Return [X, Y] of the center of cell containing provided text 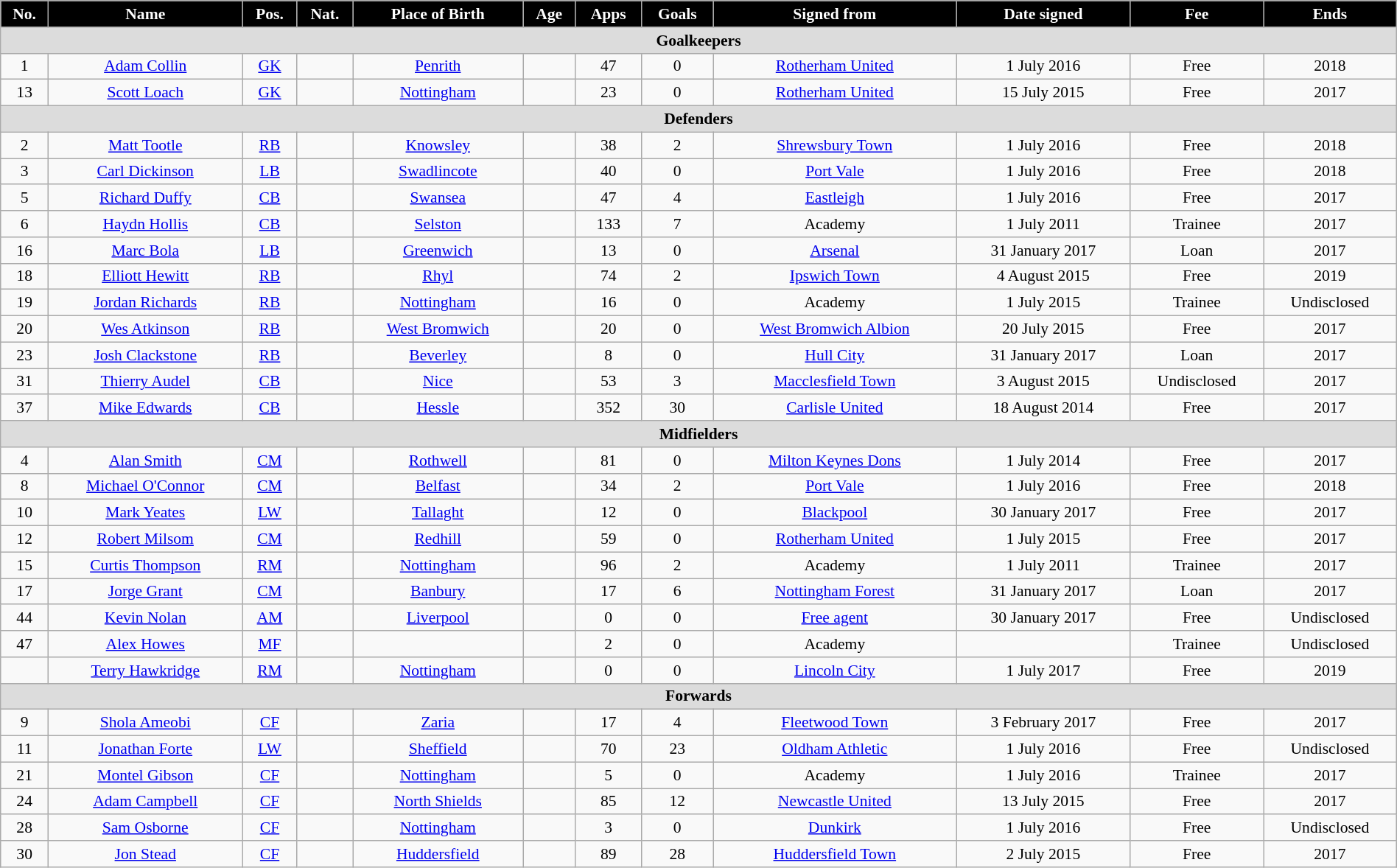
Knowsley [438, 145]
Carlisle United [835, 408]
Richard Duffy [146, 198]
Macclesfield Town [835, 382]
Rhyl [438, 276]
7 [678, 224]
Forwards [698, 696]
3 August 2015 [1043, 382]
West Bromwich Albion [835, 329]
Robert Milsom [146, 539]
96 [609, 565]
Huddersfield [438, 854]
Date signed [1043, 14]
37 [25, 408]
Belfast [438, 486]
Midfielders [698, 434]
20 July 2015 [1043, 329]
40 [609, 172]
89 [609, 854]
Shola Ameobi [146, 723]
Greenwich [438, 251]
Zaria [438, 723]
Jon Stead [146, 854]
15 July 2015 [1043, 93]
Sam Osborne [146, 828]
Jonathan Forte [146, 749]
Carl Dickinson [146, 172]
44 [25, 618]
Michael O'Connor [146, 486]
133 [609, 224]
Fee [1197, 14]
Curtis Thompson [146, 565]
11 [25, 749]
Eastleigh [835, 198]
Banbury [438, 592]
No. [25, 14]
Fleetwood Town [835, 723]
Ends [1331, 14]
18 [25, 276]
Newcastle United [835, 802]
Alan Smith [146, 461]
Age [550, 14]
Place of Birth [438, 14]
Defenders [698, 119]
Redhill [438, 539]
Mike Edwards [146, 408]
Pos. [270, 14]
Oldham Athletic [835, 749]
Montel Gibson [146, 775]
Hull City [835, 355]
Tallaght [438, 513]
Huddersfield Town [835, 854]
MF [270, 644]
Kevin Nolan [146, 618]
Free agent [835, 618]
13 July 2015 [1043, 802]
Selston [438, 224]
38 [609, 145]
Milton Keynes Dons [835, 461]
10 [25, 513]
West Bromwich [438, 329]
1 July 2014 [1043, 461]
352 [609, 408]
Nat. [325, 14]
Swansea [438, 198]
Arsenal [835, 251]
Matt Tootle [146, 145]
31 [25, 382]
Terry Hawkridge [146, 671]
Thierry Audel [146, 382]
18 August 2014 [1043, 408]
59 [609, 539]
Haydn Hollis [146, 224]
Sheffield [438, 749]
AM [270, 618]
Alex Howes [146, 644]
Adam Campbell [146, 802]
Blackpool [835, 513]
Shrewsbury Town [835, 145]
Jorge Grant [146, 592]
1 [25, 66]
Beverley [438, 355]
Penrith [438, 66]
Name [146, 14]
Nottingham Forest [835, 592]
Apps [609, 14]
85 [609, 802]
Ipswich Town [835, 276]
Lincoln City [835, 671]
9 [25, 723]
Scott Loach [146, 93]
Dunkirk [835, 828]
53 [609, 382]
Goals [678, 14]
Goalkeepers [698, 41]
74 [609, 276]
15 [25, 565]
Elliott Hewitt [146, 276]
Signed from [835, 14]
Swadlincote [438, 172]
Jordan Richards [146, 303]
Hessle [438, 408]
3 February 2017 [1043, 723]
Wes Atkinson [146, 329]
North Shields [438, 802]
Rothwell [438, 461]
70 [609, 749]
24 [25, 802]
Marc Bola [146, 251]
1 July 2017 [1043, 671]
34 [609, 486]
81 [609, 461]
19 [25, 303]
Adam Collin [146, 66]
2 July 2015 [1043, 854]
Mark Yeates [146, 513]
4 August 2015 [1043, 276]
21 [25, 775]
Nice [438, 382]
Josh Clackstone [146, 355]
Liverpool [438, 618]
